Extract the [x, y] coordinate from the center of the cell holding the provided text.  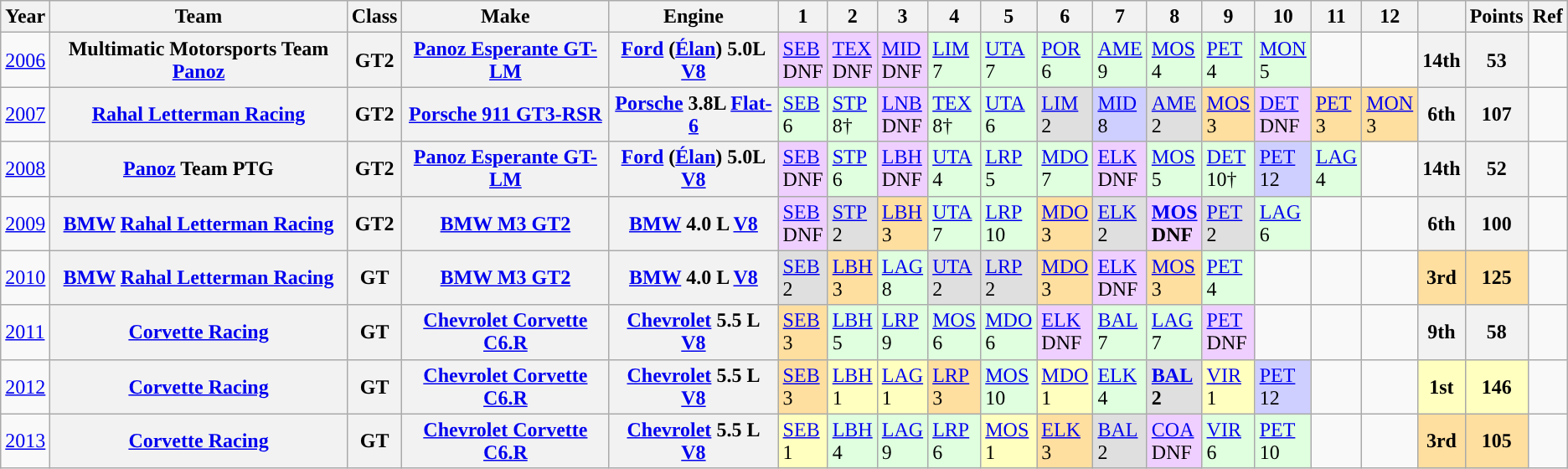
Make [506, 17]
MON3 [1390, 114]
107 [1496, 114]
LNBDNF [902, 114]
100 [1496, 223]
105 [1496, 441]
MOS1 [1008, 441]
Rahal Letterman Racing [199, 114]
10 [1283, 17]
TEX8† [955, 114]
MOS4 [1174, 60]
LBHDNF [902, 169]
LIM7 [955, 60]
2010 [25, 278]
Multimatic Motorsports Team Panoz [199, 60]
2006 [25, 60]
MOS5 [1174, 169]
MON5 [1283, 60]
COADNF [1174, 441]
11 [1336, 17]
MDO6 [1008, 332]
4 [955, 17]
LAG7 [1174, 332]
AME9 [1120, 60]
9th [1442, 332]
1st [1442, 387]
POR6 [1065, 60]
52 [1496, 169]
ELK4 [1120, 387]
2007 [25, 114]
8 [1174, 17]
MOS6 [955, 332]
VIR1 [1228, 387]
2011 [25, 332]
LAG1 [902, 387]
LRP10 [1008, 223]
1 [802, 17]
LAG8 [902, 278]
2013 [25, 441]
LAG6 [1283, 223]
6 [1065, 17]
2 [853, 17]
TEXDNF [853, 60]
LBH1 [853, 387]
DET10† [1228, 169]
Ref [1548, 17]
2012 [25, 387]
STP6 [853, 169]
STP2 [853, 223]
LAG4 [1336, 169]
SEB1 [802, 441]
PET2 [1228, 223]
12 [1390, 17]
58 [1496, 332]
PET10 [1283, 441]
AME2 [1174, 114]
Engine [694, 17]
Porsche 3.8L Flat-6 [694, 114]
STP8† [853, 114]
UTA4 [955, 169]
VIR6 [1228, 441]
LRP9 [902, 332]
PET3 [1336, 114]
MIDDNF [902, 60]
SEB6 [802, 114]
Panoz Team PTG [199, 169]
5 [1008, 17]
SEB2 [802, 278]
125 [1496, 278]
53 [1496, 60]
LIM2 [1065, 114]
MDO1 [1065, 387]
2008 [25, 169]
LBH5 [853, 332]
LRP6 [955, 441]
Class [374, 17]
Porsche 911 GT3-RSR [506, 114]
LRP3 [955, 387]
146 [1496, 387]
Year [25, 17]
MOSDNF [1174, 223]
ELK2 [1120, 223]
Points [1496, 17]
UTA2 [955, 278]
2009 [25, 223]
LRP2 [1008, 278]
3 [902, 17]
BAL7 [1120, 332]
ELK3 [1065, 441]
9 [1228, 17]
UTA6 [1008, 114]
PETDNF [1228, 332]
DETDNF [1283, 114]
MID8 [1120, 114]
Team [199, 17]
LRP5 [1008, 169]
LBH4 [853, 441]
MOS10 [1008, 387]
LAG9 [902, 441]
MDO7 [1065, 169]
7 [1120, 17]
